Pinpoint the cell where the given text exists, returning its (x, y) midpoint coordinate. 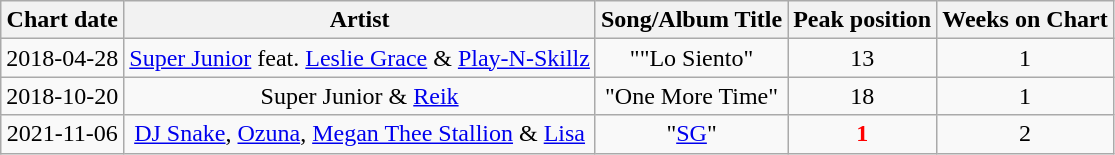
Song/Album Title (691, 20)
Artist (360, 20)
""Lo Siento" (691, 58)
Super Junior & Reik (360, 96)
"SG" (691, 134)
2021-11-06 (62, 134)
2018-04-28 (62, 58)
Peak position (862, 20)
18 (862, 96)
13 (862, 58)
2018-10-20 (62, 96)
"One More Time" (691, 96)
DJ Snake, Ozuna, Megan Thee Stallion & Lisa (360, 134)
Chart date (62, 20)
Super Junior feat. Leslie Grace & Play-N-Skillz (360, 58)
Weeks on Chart (1025, 20)
2 (1025, 134)
